Determine the (x, y) coordinate at the center of the cell enclosing the given text.  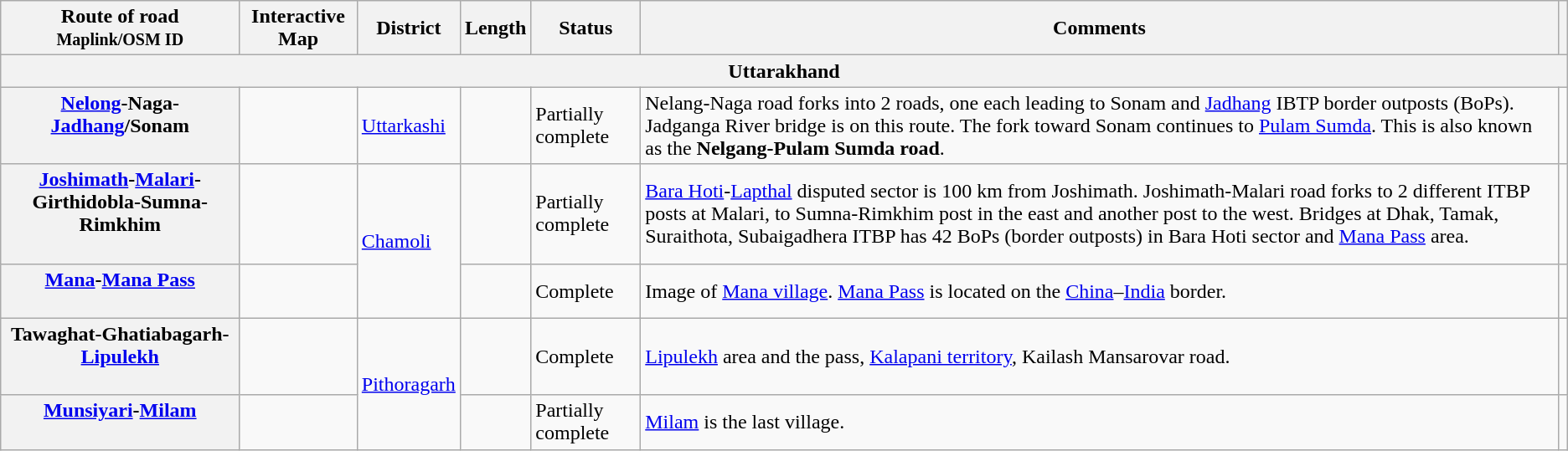
Chamoli (409, 241)
Status (586, 28)
Nelong-Naga-Jadhang/Sonam (121, 126)
Joshimath-Malari-Girthidobla-Sumna-Rimkhim (121, 214)
Image of Mana village. Mana Pass is located on the China–India border. (1099, 291)
Uttarakhand (784, 71)
District (409, 28)
Tawaghat-Ghatiabagarh-Lipulekh (121, 356)
Route of roadMaplink/OSM ID (121, 28)
Munsiyari-Milam (121, 422)
Mana-Mana Pass (121, 291)
Lipulekh area and the pass, Kalapani territory, Kailash Mansarovar road. (1099, 356)
Comments (1099, 28)
Interactive Map (298, 28)
Milam is the last village. (1099, 422)
Uttarkashi (409, 126)
Pithoragarh (409, 383)
Length (495, 28)
